Capture the cell that displays the provided text and extract its (X, Y) central coordinate. 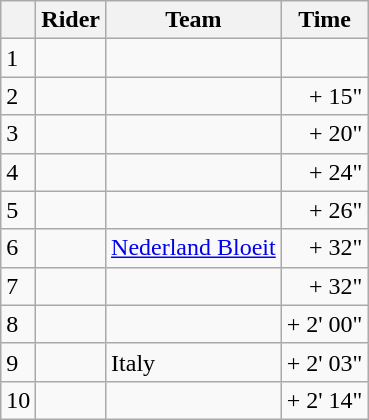
6 (18, 248)
Nederland Bloeit (194, 248)
Italy (194, 362)
10 (18, 400)
5 (18, 210)
+ 26" (324, 210)
Team (194, 20)
+ 2' 00" (324, 324)
3 (18, 134)
+ 2' 03" (324, 362)
2 (18, 96)
Time (324, 20)
8 (18, 324)
4 (18, 172)
1 (18, 58)
+ 2' 14" (324, 400)
7 (18, 286)
+ 24" (324, 172)
9 (18, 362)
Rider (71, 20)
+ 20" (324, 134)
+ 15" (324, 96)
